From the cell containing the given text, extract its center point as [x, y] coordinate. 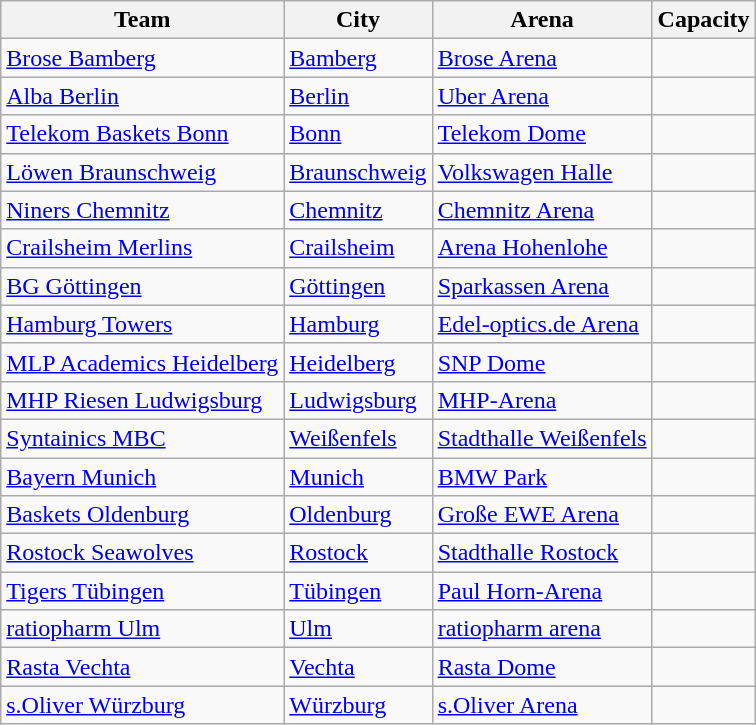
Telekom Dome [542, 134]
BG Göttingen [142, 286]
Rasta Dome [542, 667]
Telekom Baskets Bonn [142, 134]
Berlin [358, 96]
Crailsheim [358, 248]
Stadthalle Rostock [542, 553]
Alba Berlin [142, 96]
Rostock [358, 553]
Würzburg [358, 705]
Weißenfels [358, 438]
Syntainics MBC [142, 438]
Braunschweig [358, 172]
Brose Arena [542, 58]
Chemnitz Arena [542, 210]
s.Oliver Würzburg [142, 705]
Tübingen [358, 591]
Rostock Seawolves [142, 553]
Sparkassen Arena [542, 286]
Paul Horn-Arena [542, 591]
Edel-optics.de Arena [542, 324]
City [358, 20]
Bamberg [358, 58]
Oldenburg [358, 515]
Heidelberg [358, 362]
Baskets Oldenburg [142, 515]
ratiopharm arena [542, 629]
Hamburg [358, 324]
s.Oliver Arena [542, 705]
BMW Park [542, 477]
Crailsheim Merlins [142, 248]
Stadthalle Weißenfels [542, 438]
SNP Dome [542, 362]
Brose Bamberg [142, 58]
ratiopharm Ulm [142, 629]
Löwen Braunschweig [142, 172]
Vechta [358, 667]
Chemnitz [358, 210]
MHP-Arena [542, 400]
Ludwigsburg [358, 400]
MHP Riesen Ludwigsburg [142, 400]
Tigers Tübingen [142, 591]
MLP Academics Heidelberg [142, 362]
Niners Chemnitz [142, 210]
Göttingen [358, 286]
Bonn [358, 134]
Capacity [704, 20]
Arena [542, 20]
Uber Arena [542, 96]
Volkswagen Halle [542, 172]
Ulm [358, 629]
Rasta Vechta [142, 667]
Team [142, 20]
Große EWE Arena [542, 515]
Munich [358, 477]
Bayern Munich [142, 477]
Arena Hohenlohe [542, 248]
Hamburg Towers [142, 324]
